Pinpoint the cell where the given text exists, returning its (x, y) midpoint coordinate. 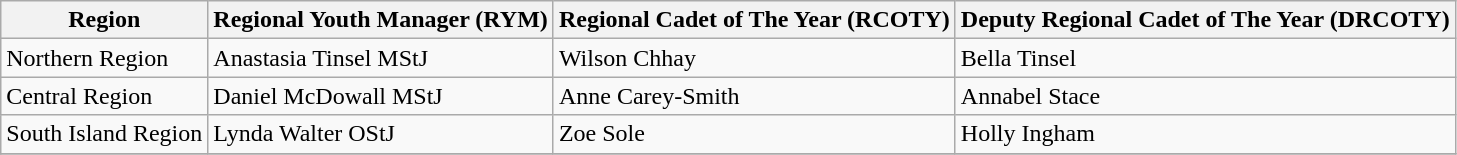
Regional Youth Manager (RYM) (381, 20)
Annabel Stace (1205, 96)
South Island Region (104, 134)
Anastasia Tinsel MStJ (381, 58)
Northern Region (104, 58)
Anne Carey-Smith (754, 96)
Zoe Sole (754, 134)
Region (104, 20)
Bella Tinsel (1205, 58)
Daniel McDowall MStJ (381, 96)
Deputy Regional Cadet of The Year (DRCOTY) (1205, 20)
Wilson Chhay (754, 58)
Central Region (104, 96)
Regional Cadet of The Year (RCOTY) (754, 20)
Holly Ingham (1205, 134)
Lynda Walter OStJ (381, 134)
